From the cell containing the given text, extract its center point as (X, Y) coordinate. 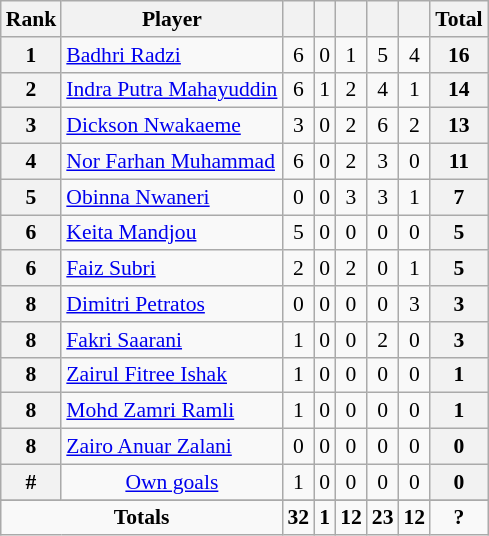
Totals (142, 518)
7 (458, 197)
23 (383, 518)
Rank (32, 19)
Dimitri Petratos (172, 304)
Player (172, 19)
Zairo Anuar Zalani (172, 447)
Mohd Zamri Ramli (172, 411)
14 (458, 90)
# (32, 482)
16 (458, 55)
Obinna Nwaneri (172, 197)
Badhri Radzi (172, 55)
Nor Farhan Muhammad (172, 162)
Indra Putra Mahayuddin (172, 90)
? (458, 518)
13 (458, 126)
Zairul Fitree Ishak (172, 375)
11 (458, 162)
Keita Mandjou (172, 233)
Faiz Subri (172, 269)
Fakri Saarani (172, 340)
Own goals (172, 482)
Total (458, 19)
Dickson Nwakaeme (172, 126)
32 (298, 518)
